For the text-containing cell, return its midpoint in [X, Y] coordinate format. 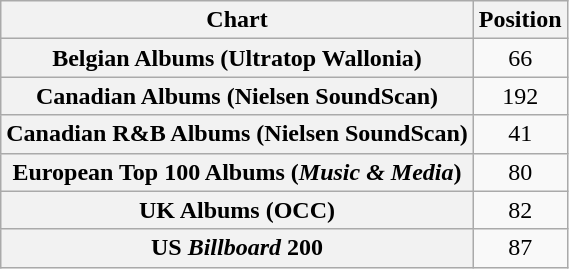
European Top 100 Albums (Music & Media) [238, 172]
UK Albums (OCC) [238, 210]
192 [520, 96]
41 [520, 134]
82 [520, 210]
Canadian Albums (Nielsen SoundScan) [238, 96]
87 [520, 248]
Position [520, 20]
66 [520, 58]
Canadian R&B Albums (Nielsen SoundScan) [238, 134]
80 [520, 172]
Belgian Albums (Ultratop Wallonia) [238, 58]
US Billboard 200 [238, 248]
Chart [238, 20]
